Pinpoint the cell where the given text exists, returning its [X, Y] midpoint coordinate. 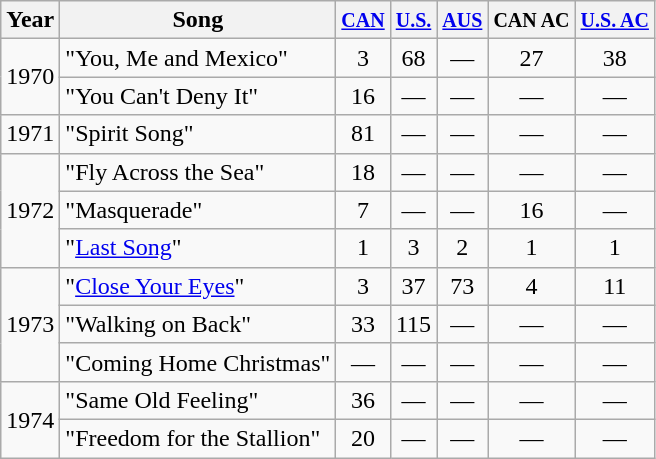
"Walking on Back" [198, 324]
U.S. [414, 20]
115 [414, 324]
27 [532, 58]
1971 [30, 134]
1972 [30, 210]
AUS [462, 20]
36 [363, 400]
2 [462, 248]
1970 [30, 77]
"Close Your Eyes" [198, 286]
11 [614, 286]
"Coming Home Christmas" [198, 362]
"Freedom for the Stallion" [198, 438]
"Same Old Feeling" [198, 400]
Song [198, 20]
U.S. AC [614, 20]
20 [363, 438]
CAN AC [532, 20]
"You Can't Deny It" [198, 96]
7 [363, 210]
73 [462, 286]
Year [30, 20]
"Fly Across the Sea" [198, 172]
"Last Song" [198, 248]
1974 [30, 419]
81 [363, 134]
CAN [363, 20]
"Spirit Song" [198, 134]
"Masquerade" [198, 210]
37 [414, 286]
33 [363, 324]
38 [614, 58]
18 [363, 172]
4 [532, 286]
68 [414, 58]
1973 [30, 324]
"You, Me and Mexico" [198, 58]
